For the text-containing cell, return its midpoint in [x, y] coordinate format. 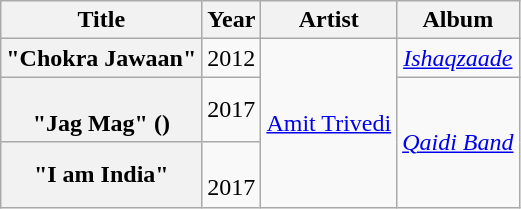
Ishaqzaade [458, 58]
2012 [232, 58]
Title [102, 20]
Year [232, 20]
"I am India" [102, 174]
Artist [329, 20]
"Jag Mag" () [102, 110]
Amit Trivedi [329, 123]
Album [458, 20]
"Chokra Jawaan" [102, 58]
Qaidi Band [458, 142]
